Determine the [X, Y] coordinate at the center of the cell enclosing the given text.  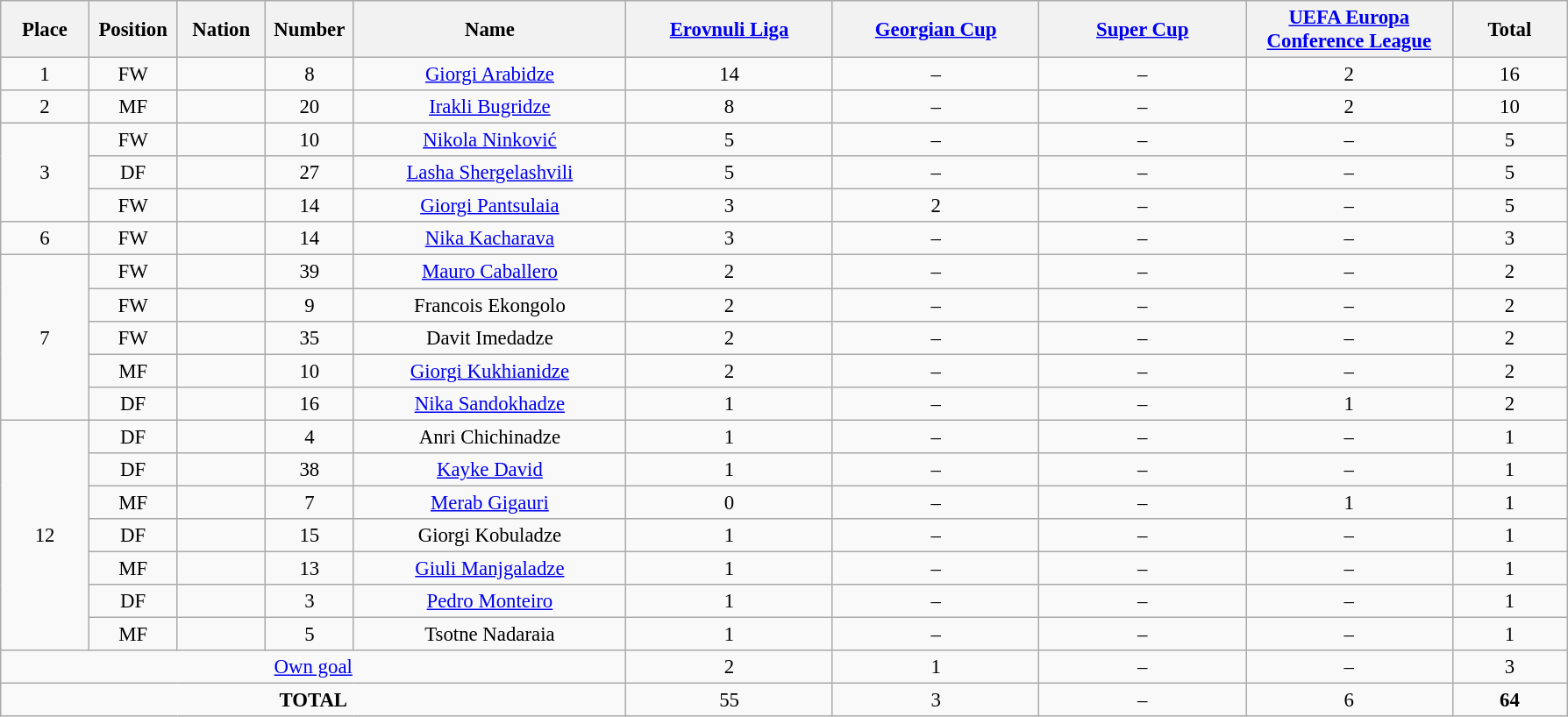
Davit Imedadze [489, 337]
Number [310, 30]
4 [310, 437]
20 [310, 107]
Irakli Bugridze [489, 107]
15 [310, 536]
9 [310, 305]
Nikola Ninković [489, 140]
Francois Ekongolo [489, 305]
27 [310, 173]
38 [310, 470]
Georgian Cup [936, 30]
Giorgi Pantsulaia [489, 206]
Tsotne Nadaraia [489, 635]
UEFA Europa Conference League [1349, 30]
Position [133, 30]
Total [1510, 30]
12 [46, 535]
Giorgi Arabidze [489, 75]
Erovnuli Liga [730, 30]
Super Cup [1143, 30]
35 [310, 337]
64 [1510, 700]
Pedro Monteiro [489, 601]
Nation [221, 30]
55 [730, 700]
Anri Chichinadze [489, 437]
Lasha Shergelashvili [489, 173]
Mauro Caballero [489, 272]
Kayke David [489, 470]
39 [310, 272]
0 [730, 502]
Name [489, 30]
Nika Sandokhadze [489, 403]
Merab Gigauri [489, 502]
Place [46, 30]
Giuli Manjgaladze [489, 568]
13 [310, 568]
Nika Kacharava [489, 239]
Giorgi Kukhianidze [489, 371]
Giorgi Kobuladze [489, 536]
Own goal [314, 667]
TOTAL [314, 700]
